For the text-containing cell, return its midpoint in (x, y) coordinate format. 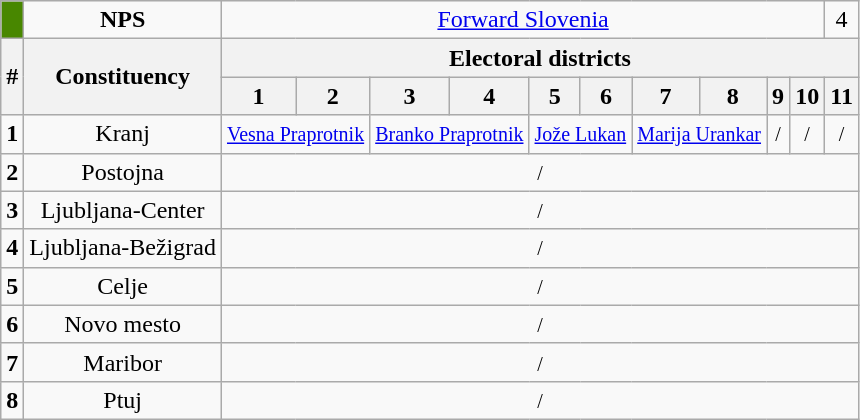
Ljubljana-Center (123, 210)
Electoral districts (540, 58)
Maribor (123, 362)
Constituency (123, 77)
Branko Praprotnik (450, 134)
Marija Urankar (700, 134)
Postojna (123, 172)
10 (808, 96)
Celje (123, 286)
Ljubljana-Bežigrad (123, 248)
Jože Lukan (580, 134)
Kranj (123, 134)
Ptuj (123, 400)
Forward Slovenia (522, 20)
9 (778, 96)
Novo mesto (123, 324)
# (12, 77)
Vesna Praprotnik (295, 134)
11 (842, 96)
NPS (123, 20)
